Provide the [x, y] coordinate of the cell's center where the given text is located.  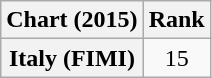
15 [176, 58]
Rank [176, 20]
Chart (2015) [72, 20]
Italy (FIMI) [72, 58]
